From the cell containing the given text, extract its center point as (x, y) coordinate. 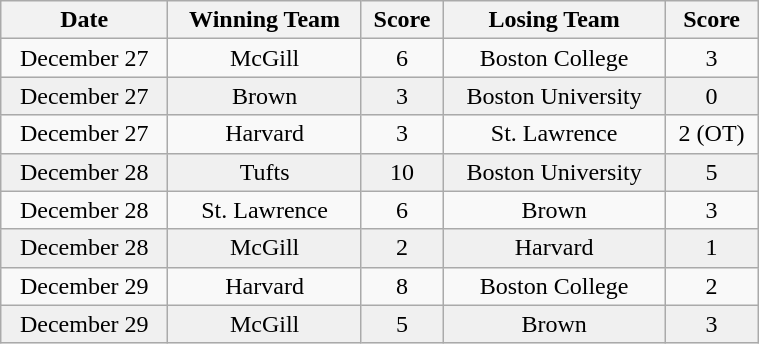
10 (402, 172)
Date (84, 20)
8 (402, 286)
1 (712, 248)
Losing Team (554, 20)
2 (OT) (712, 134)
Winning Team (265, 20)
0 (712, 96)
Tufts (265, 172)
